Return [X, Y] of the center of cell containing provided text 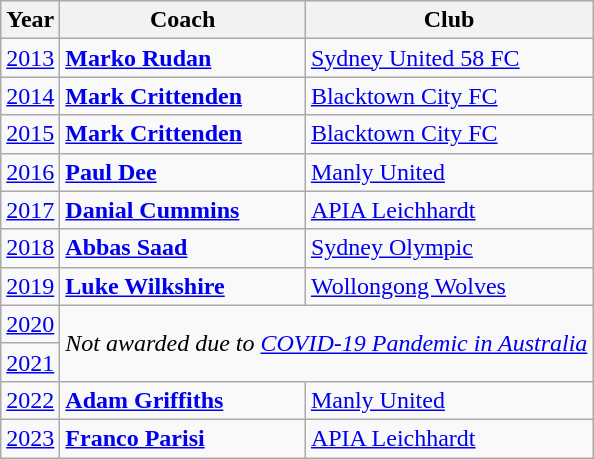
Sydney United 58 FC [448, 58]
2021 [30, 362]
2015 [30, 134]
Sydney Olympic [448, 248]
2019 [30, 286]
Coach [183, 20]
2018 [30, 248]
Paul Dee [183, 172]
Abbas Saad [183, 248]
Year [30, 20]
2022 [30, 400]
Luke Wilkshire [183, 286]
2023 [30, 438]
2020 [30, 324]
2014 [30, 96]
Wollongong Wolves [448, 286]
Marko Rudan [183, 58]
Franco Parisi [183, 438]
2013 [30, 58]
Adam Griffiths [183, 400]
2016 [30, 172]
Club [448, 20]
2017 [30, 210]
Danial Cummins [183, 210]
Not awarded due to COVID-19 Pandemic in Australia [326, 343]
